Return (X, Y) of the center of cell containing provided text 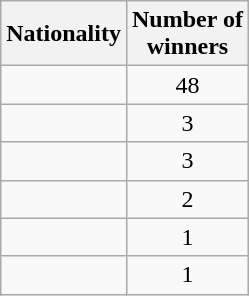
48 (187, 85)
Nationality (64, 34)
2 (187, 199)
Number ofwinners (187, 34)
